Pinpoint the cell where the given text exists, returning its [x, y] midpoint coordinate. 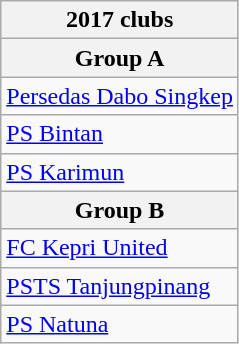
Persedas Dabo Singkep [120, 96]
Group B [120, 210]
PS Bintan [120, 134]
FC Kepri United [120, 248]
PS Natuna [120, 324]
PS Karimun [120, 172]
Group A [120, 58]
2017 clubs [120, 20]
PSTS Tanjungpinang [120, 286]
